Scan for the cell matching the given text and deliver its (x, y) coordinate at center. 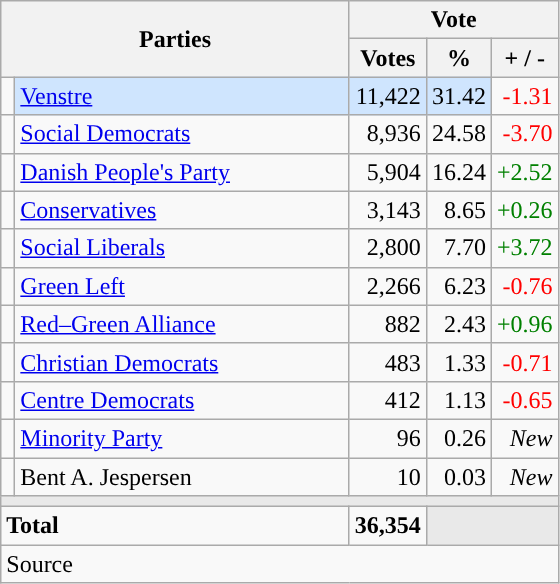
Social Liberals (182, 248)
Danish People's Party (182, 172)
Green Left (182, 286)
882 (388, 324)
2,266 (388, 286)
-0.65 (524, 400)
16.24 (458, 172)
412 (388, 400)
Total (176, 526)
8.65 (458, 210)
3,143 (388, 210)
Social Democrats (182, 134)
2,800 (388, 248)
2.43 (458, 324)
-3.70 (524, 134)
Vote (454, 20)
Minority Party (182, 438)
483 (388, 362)
+ / - (524, 58)
Centre Democrats (182, 400)
-0.76 (524, 286)
0.26 (458, 438)
Christian Democrats (182, 362)
+0.96 (524, 324)
Bent A. Jespersen (182, 477)
+0.26 (524, 210)
Votes (388, 58)
6.23 (458, 286)
5,904 (388, 172)
8,936 (388, 134)
Venstre (182, 96)
0.03 (458, 477)
Source (280, 564)
Parties (176, 39)
10 (388, 477)
% (458, 58)
24.58 (458, 134)
96 (388, 438)
Red–Green Alliance (182, 324)
11,422 (388, 96)
Conservatives (182, 210)
1.33 (458, 362)
+2.52 (524, 172)
+3.72 (524, 248)
-0.71 (524, 362)
1.13 (458, 400)
36,354 (388, 526)
-1.31 (524, 96)
7.70 (458, 248)
31.42 (458, 96)
